Find where the given text appears and provide that cell's center as (x, y) coordinate. 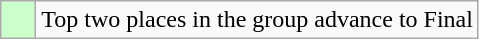
Top two places in the group advance to Final (258, 20)
